Locate the cell with the specified text and output its [X, Y] center coordinate. 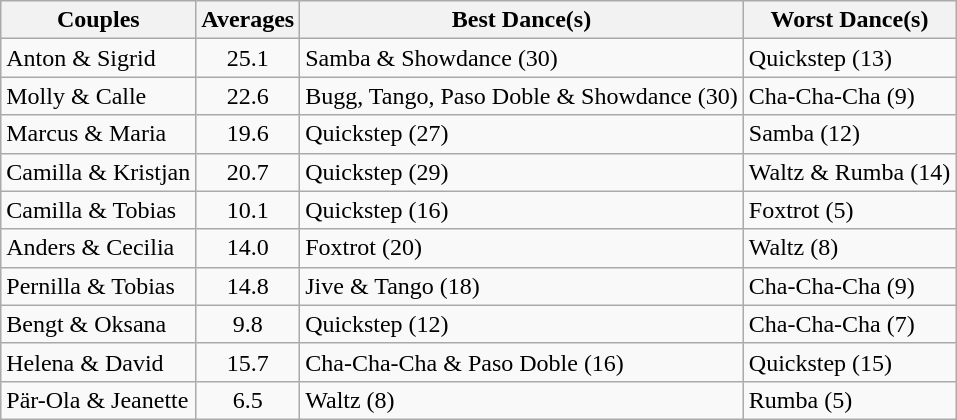
Foxtrot (5) [849, 210]
Molly & Calle [98, 96]
Helena & David [98, 362]
Quickstep (15) [849, 362]
Cha-Cha-Cha (7) [849, 324]
Quickstep (12) [522, 324]
Camilla & Tobias [98, 210]
9.8 [248, 324]
Pär-Ola & Jeanette [98, 400]
Couples [98, 20]
Quickstep (29) [522, 172]
Pernilla & Tobias [98, 286]
25.1 [248, 58]
Quickstep (27) [522, 134]
6.5 [248, 400]
19.6 [248, 134]
14.0 [248, 248]
Quickstep (13) [849, 58]
Bugg, Tango, Paso Doble & Showdance (30) [522, 96]
Waltz & Rumba (14) [849, 172]
22.6 [248, 96]
Foxtrot (20) [522, 248]
Cha-Cha-Cha & Paso Doble (16) [522, 362]
Anders & Cecilia [98, 248]
10.1 [248, 210]
Quickstep (16) [522, 210]
Samba & Showdance (30) [522, 58]
Best Dance(s) [522, 20]
Marcus & Maria [98, 134]
Samba (12) [849, 134]
Camilla & Kristjan [98, 172]
Bengt & Oksana [98, 324]
14.8 [248, 286]
15.7 [248, 362]
20.7 [248, 172]
Worst Dance(s) [849, 20]
Jive & Tango (18) [522, 286]
Anton & Sigrid [98, 58]
Rumba (5) [849, 400]
Averages [248, 20]
